From the cell containing the given text, extract its center point as [x, y] coordinate. 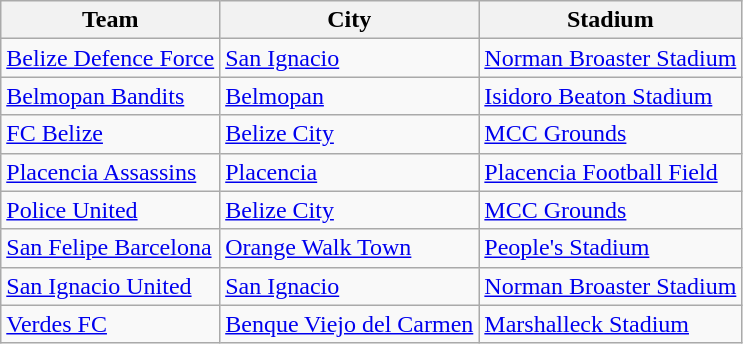
Police United [110, 210]
Team [110, 20]
Belize Defence Force [110, 58]
City [350, 20]
San Ignacio United [110, 286]
Belmopan Bandits [110, 96]
Isidoro Beaton Stadium [610, 96]
People's Stadium [610, 248]
Benque Viejo del Carmen [350, 324]
Placencia [350, 172]
Placencia Football Field [610, 172]
Orange Walk Town [350, 248]
FC Belize [110, 134]
Placencia Assassins [110, 172]
Verdes FC [110, 324]
Stadium [610, 20]
Marshalleck Stadium [610, 324]
San Felipe Barcelona [110, 248]
Belmopan [350, 96]
